Identify which cell holds the provided text, then report its [x, y] central coordinate. 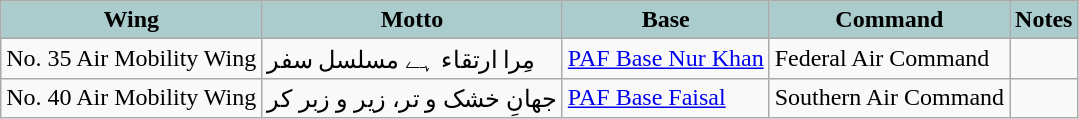
Command [889, 20]
Wing [132, 20]
جھانِ خشک و تر، زیر و زبر کر [412, 98]
PAF Base Faisal [666, 98]
Southern Air Command [889, 98]
PAF Base Nur Khan [666, 59]
Motto [412, 20]
مِرا ارتقاء ہے مسلسل سفر [412, 59]
Base [666, 20]
Notes [1044, 20]
No. 35 Air Mobility Wing [132, 59]
Federal Air Command [889, 59]
No. 40 Air Mobility Wing [132, 98]
